Identify which cell holds the provided text, then report its (X, Y) central coordinate. 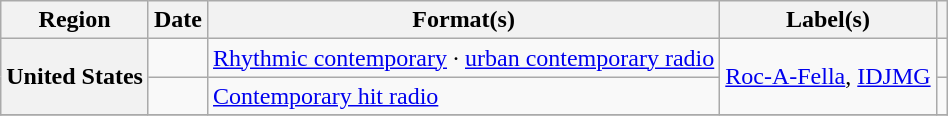
Region (75, 20)
Roc-A-Fella, IDJMG (828, 77)
United States (75, 77)
Contemporary hit radio (464, 96)
Label(s) (828, 20)
Format(s) (464, 20)
Date (178, 20)
Rhythmic contemporary · urban contemporary radio (464, 58)
